From the cell containing the given text, extract its center point as (X, Y) coordinate. 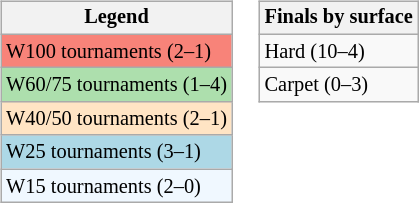
Legend (116, 18)
W60/75 tournaments (1–4) (116, 85)
W15 tournaments (2–0) (116, 186)
W25 tournaments (3–1) (116, 152)
Carpet (0–3) (339, 85)
Finals by surface (339, 18)
W100 tournaments (2–1) (116, 51)
W40/50 tournaments (2–1) (116, 119)
Hard (10–4) (339, 51)
